Search for the cell housing the specified text and yield its (X, Y) center coordinate. 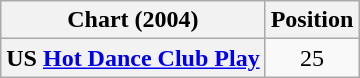
25 (312, 58)
Chart (2004) (133, 20)
US Hot Dance Club Play (133, 58)
Position (312, 20)
